From the cell containing the given text, extract its center point as [X, Y] coordinate. 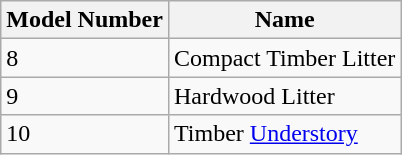
8 [85, 58]
Model Number [85, 20]
Hardwood Litter [284, 96]
Name [284, 20]
Compact Timber Litter [284, 58]
9 [85, 96]
Timber Understory [284, 134]
10 [85, 134]
